Pinpoint the cell where the given text exists, returning its [X, Y] midpoint coordinate. 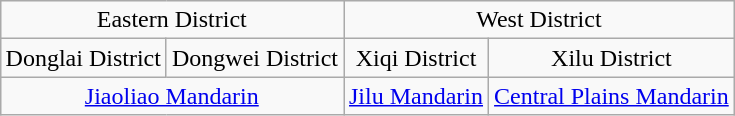
Jiaoliao Mandarin [172, 96]
Eastern District [172, 20]
Central Plains Mandarin [612, 96]
Xilu District [612, 58]
Jilu Mandarin [416, 96]
Dongwei District [254, 58]
Xiqi District [416, 58]
West District [540, 20]
Donglai District [83, 58]
